Pinpoint the cell where the given text exists, returning its [x, y] midpoint coordinate. 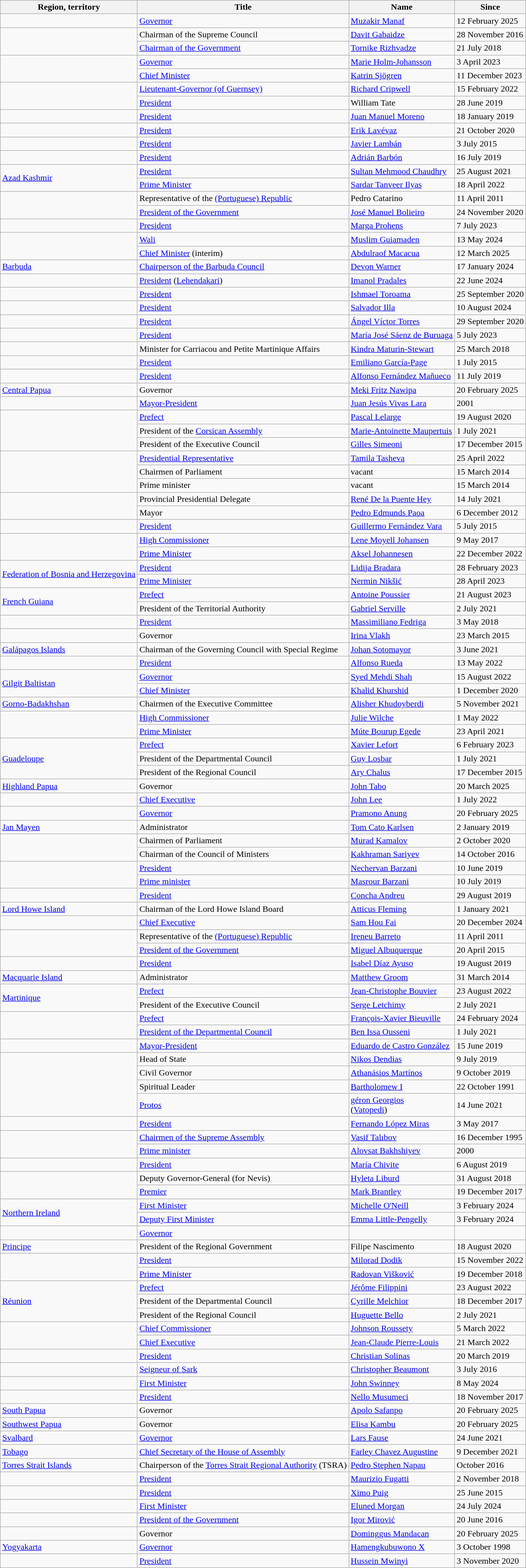
2 November 2018 [490, 1479]
Ary Chalus [402, 772]
18 November 2017 [490, 1397]
6 December 2012 [490, 513]
5 March 2022 [490, 1329]
Head of State [243, 1059]
Chairman of the Council of Ministers [243, 854]
Chairman of the Supreme Council [243, 34]
21 October 2020 [490, 130]
Abdulraof Macacua [402, 253]
24 February 2024 [490, 1018]
Central Papua [69, 389]
Johan Sotomayor [402, 649]
Chairman of the Governing Council with Special Regime [243, 649]
18 December 2017 [490, 1301]
20 June 2016 [490, 1520]
28 June 2019 [490, 103]
South Papua [69, 1410]
Ireneu Barreto [402, 936]
Atticus Fleming [402, 909]
Marie Holm-Johansson [402, 62]
9 October 2019 [490, 1073]
François-Xavier Bieuville [402, 1018]
Juan Manuel Moreno [402, 116]
Chairperson of the Barbuda Council [243, 267]
23 March 2015 [490, 636]
31 March 2014 [490, 977]
Provincial Presidential Delegate [243, 499]
Tamila Tasheva [402, 458]
Nikos Dendias [402, 1059]
22 December 2022 [490, 554]
10 July 2019 [490, 882]
Protos [243, 1105]
21 July 2018 [490, 48]
Tobago [69, 1451]
Ángel Víctor Torres [402, 321]
Adrián Barbón [402, 157]
Chairman of the Lord Howe Island Board [243, 909]
Marie-Antoinette Maupertuis [402, 431]
Lidija Bradara [402, 567]
Southwest Papua [69, 1424]
John Swinney [402, 1383]
John Tabo [402, 786]
23 April 2021 [490, 731]
24 July 2024 [490, 1506]
Federation of Bosnia and Herzegovina [69, 574]
Highland Papua [69, 786]
Serge Letchimy [402, 1004]
Emma Little-Pengelly [402, 1219]
15 November 2022 [490, 1260]
19 August 2020 [490, 417]
Mayor [243, 513]
2000 [490, 1151]
Pedro Stephen Napau [402, 1465]
15 February 2022 [490, 89]
Juan Jesús Vivas Lara [402, 403]
Nello Musumeci [402, 1397]
1 July 2015 [490, 362]
Jérôme Filippini [402, 1288]
Seigneur of Sark [243, 1369]
Tornike Rizhvadze [402, 48]
Gabriel Serville [402, 608]
Richard Cripwell [402, 89]
Xavier Lefort [402, 745]
María José Sáenz de Buruaga [402, 335]
25 September 2020 [490, 294]
Christopher Beaumont [402, 1369]
Title [243, 7]
Pedro Catarino [402, 199]
Chairperson of the Torres Strait Regional Authority (TSRA) [243, 1465]
18 January 2019 [490, 116]
28 February 2023 [490, 567]
2 January 2019 [490, 827]
Vasif Talıbov [402, 1137]
19 August 2019 [490, 963]
Ishmael Toroama [402, 294]
6 August 2019 [490, 1165]
25 June 2015 [490, 1492]
Devon Warner [402, 267]
Masrour Barzani [402, 882]
3 July 2016 [490, 1369]
1 December 2020 [490, 690]
Erik Lavévaz [402, 130]
Eluned Morgan [402, 1506]
Christian Solinas [402, 1356]
Since [490, 7]
Pedro Edmunds Paoa [402, 513]
2 October 2020 [490, 841]
12 February 2025 [490, 21]
Murad Kamalov [402, 841]
Maurizio Fugatti [402, 1479]
Sultan Mehmood Chaudhry [402, 171]
31 August 2018 [490, 1178]
Azad Kashmir [69, 178]
Bartholomew I [402, 1087]
Cyrille Melchior [402, 1301]
President of the Regional Government [243, 1246]
11 July 2019 [490, 376]
Alisher Khudoyberdi [402, 704]
Gilles Simeoni [402, 444]
Julie Wilche [402, 718]
Hyleta Liburd [402, 1178]
25 March 2018 [490, 349]
Jean-Christophe Bouvier [402, 991]
Syed Mehdi Shah [402, 677]
1 July 2022 [490, 799]
Apolo Safanpo [402, 1410]
24 June 2021 [490, 1438]
Torres Strait Islands [69, 1465]
Martinique [69, 998]
Svalbard [69, 1438]
25 April 2022 [490, 458]
French Guiana [69, 601]
Guy Losbar [402, 759]
10 June 2019 [490, 868]
14 July 2021 [490, 499]
Lene Moyell Johansen [402, 540]
Ben Issa Ousseni [402, 1032]
16 December 1995 [490, 1137]
Michelle O'Neill [402, 1205]
12 March 2025 [490, 253]
Ximo Puig [402, 1492]
25 August 2021 [490, 171]
Nechervan Barzani [402, 868]
Chief Secretary of the House of Assembly [243, 1451]
Alfonso Fernández Mañueco [402, 376]
3 April 2023 [490, 62]
1 May 2022 [490, 718]
Chairmen of the Executive Committee [243, 704]
6 February 2023 [490, 745]
Huguette Bello [402, 1315]
October 2016 [490, 1465]
Hussein Mwinyi [402, 1561]
William Tate [402, 103]
Tom Cato Karlsen [402, 827]
Spiritual Leader [243, 1087]
Lord Howe Island [69, 909]
16 July 2019 [490, 157]
Gilgit Baltistan [69, 683]
20 December 2024 [490, 923]
8 May 2024 [490, 1383]
President of the Territorial Authority [243, 608]
Salvador Illa [402, 308]
Radovan Višković [402, 1274]
19 December 2018 [490, 1274]
Alfonso Rueda [402, 663]
Matthew Groom [402, 977]
Múte Bourup Egede [402, 731]
Northern Ireland [69, 1212]
20 April 2015 [490, 950]
Eduardo de Castro González [402, 1046]
Deputy Governor-General (for Nevis) [243, 1178]
24 November 2020 [490, 212]
Minister for Carriacou and Petite Martinique Affairs [243, 349]
Dominggus Mandacan [402, 1534]
Johnson Roussety [402, 1329]
Antoine Poussier [402, 594]
Pascal Lelarge [402, 417]
18 August 2020 [490, 1246]
Lars Fause [402, 1438]
20 March 2025 [490, 786]
Irina Vlakh [402, 636]
Khalid Khurshid [402, 690]
Principe [69, 1246]
Lieutenant-Governor (of Guernsey) [243, 89]
Jean-Claude Pierre-Louis [402, 1342]
Kindra Maturin-Stewart [402, 349]
2001 [490, 403]
20 March 2019 [490, 1356]
Emiliano García-Page [402, 362]
3 July 2015 [490, 144]
Wali [243, 239]
Athanásios Martínos [402, 1073]
15 June 2019 [490, 1046]
Pramono Anung [402, 813]
Meki Fritz Nawipa [402, 389]
Sam Hou Fai [402, 923]
Hamengkubuwono X [402, 1547]
9 July 2019 [490, 1059]
21 March 2022 [490, 1342]
Marga Prohens [402, 226]
Massimiliano Fedriga [402, 622]
Gorno-Badakhshan [69, 704]
Galápagos Islands [69, 649]
John Lee [402, 799]
Aksel Johannesen [402, 554]
Presidential Representative [243, 458]
Milorad Dodik [402, 1260]
Filipe Nascimento [402, 1246]
Davit Gabaidze [402, 34]
Concha Andreu [402, 895]
10 August 2024 [490, 308]
Macquarie Island [69, 977]
Alovsat Bakhshiyev [402, 1151]
Civil Governor [243, 1073]
21 August 2023 [490, 594]
Jan Mayen [69, 827]
13 May 2024 [490, 239]
3 June 2021 [490, 649]
Muslim Guiamaden [402, 239]
1 January 2021 [490, 909]
Katrin Sjögren [402, 75]
Elisa Kambu [402, 1424]
Chief Commissioner [243, 1329]
Réunion [69, 1301]
22 October 1991 [490, 1087]
Fernando López Miras [402, 1124]
Chairman of the Government [243, 48]
Farley Chavez Augustine [402, 1451]
Barbuda [69, 267]
María Chivite [402, 1165]
Deputy First Minister [243, 1219]
3 October 1998 [490, 1547]
7 July 2023 [490, 226]
Kakhraman Sariyev [402, 854]
Region, territory [69, 7]
29 August 2019 [490, 895]
René De la Puente Hey [402, 499]
5 July 2015 [490, 526]
Javier Lambán [402, 144]
Chairmen of the Supreme Assembly [243, 1137]
Mark Brantley [402, 1192]
9 December 2021 [490, 1451]
Yogyakarta [69, 1547]
José Manuel Bolieiro [402, 212]
14 October 2016 [490, 854]
11 December 2023 [490, 75]
19 December 2017 [490, 1192]
28 April 2023 [490, 581]
15 August 2022 [490, 677]
29 September 2020 [490, 321]
17 January 2024 [490, 267]
22 June 2024 [490, 280]
Miguel Albuquerque [402, 950]
14 June 2021 [490, 1105]
5 July 2023 [490, 335]
5 November 2021 [490, 704]
Guadeloupe [69, 759]
Guillermo Fernández Vara [402, 526]
Muzakir Manaf [402, 21]
Chief Minister (interim) [243, 253]
Name [402, 7]
Premier [243, 1192]
Imanol Pradales [402, 280]
Nermin Nikšić [402, 581]
Sardar Tanveer Ilyas [402, 185]
18 April 2022 [490, 185]
3 November 2020 [490, 1561]
3 May 2018 [490, 622]
President of the Corsican Assembly [243, 431]
géron Georgios(Vatopedi) [402, 1105]
9 May 2017 [490, 540]
28 November 2016 [490, 34]
Isabel Díaz Ayuso [402, 963]
President (Lehendakari) [243, 280]
13 May 2022 [490, 663]
3 May 2017 [490, 1124]
Igor Mirović [402, 1520]
